For the text-containing cell, return its midpoint in (X, Y) coordinate format. 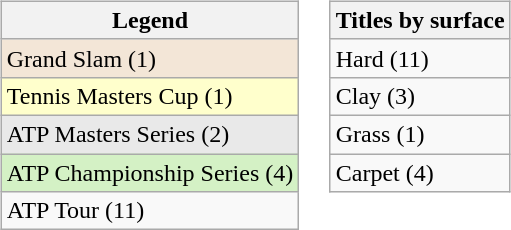
ATP Tour (11) (150, 211)
Tennis Masters Cup (1) (150, 96)
Hard (11) (420, 58)
Titles by surface (420, 20)
Legend (150, 20)
ATP Championship Series (4) (150, 173)
Grass (1) (420, 134)
ATP Masters Series (2) (150, 134)
Clay (3) (420, 96)
Carpet (4) (420, 173)
Grand Slam (1) (150, 58)
